Scan for the cell matching the given text and deliver its [X, Y] coordinate at center. 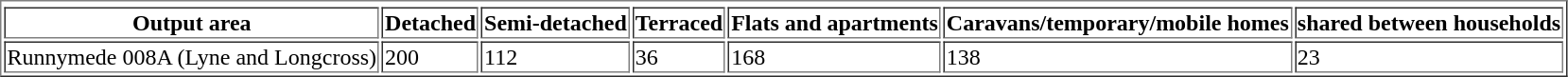
Caravans/temporary/mobile homes [1118, 23]
Runnymede 008A (Lyne and Longcross) [191, 57]
Terraced [679, 23]
Semi-detached [556, 23]
36 [679, 57]
Flats and apartments [834, 23]
Output area [191, 23]
200 [430, 57]
23 [1429, 57]
shared between households [1429, 23]
138 [1118, 57]
168 [834, 57]
Detached [430, 23]
112 [556, 57]
